Capture the cell that displays the provided text and extract its [X, Y] central coordinate. 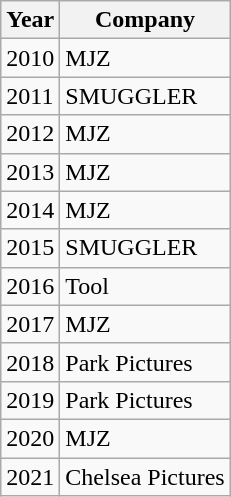
Company [145, 20]
2010 [30, 58]
2019 [30, 400]
2013 [30, 172]
2012 [30, 134]
Chelsea Pictures [145, 477]
2015 [30, 248]
2011 [30, 96]
2018 [30, 362]
2016 [30, 286]
Year [30, 20]
2020 [30, 438]
2014 [30, 210]
2017 [30, 324]
2021 [30, 477]
Tool [145, 286]
